Return the [x, y] coordinate for the center point of the cell that contains the specified text.  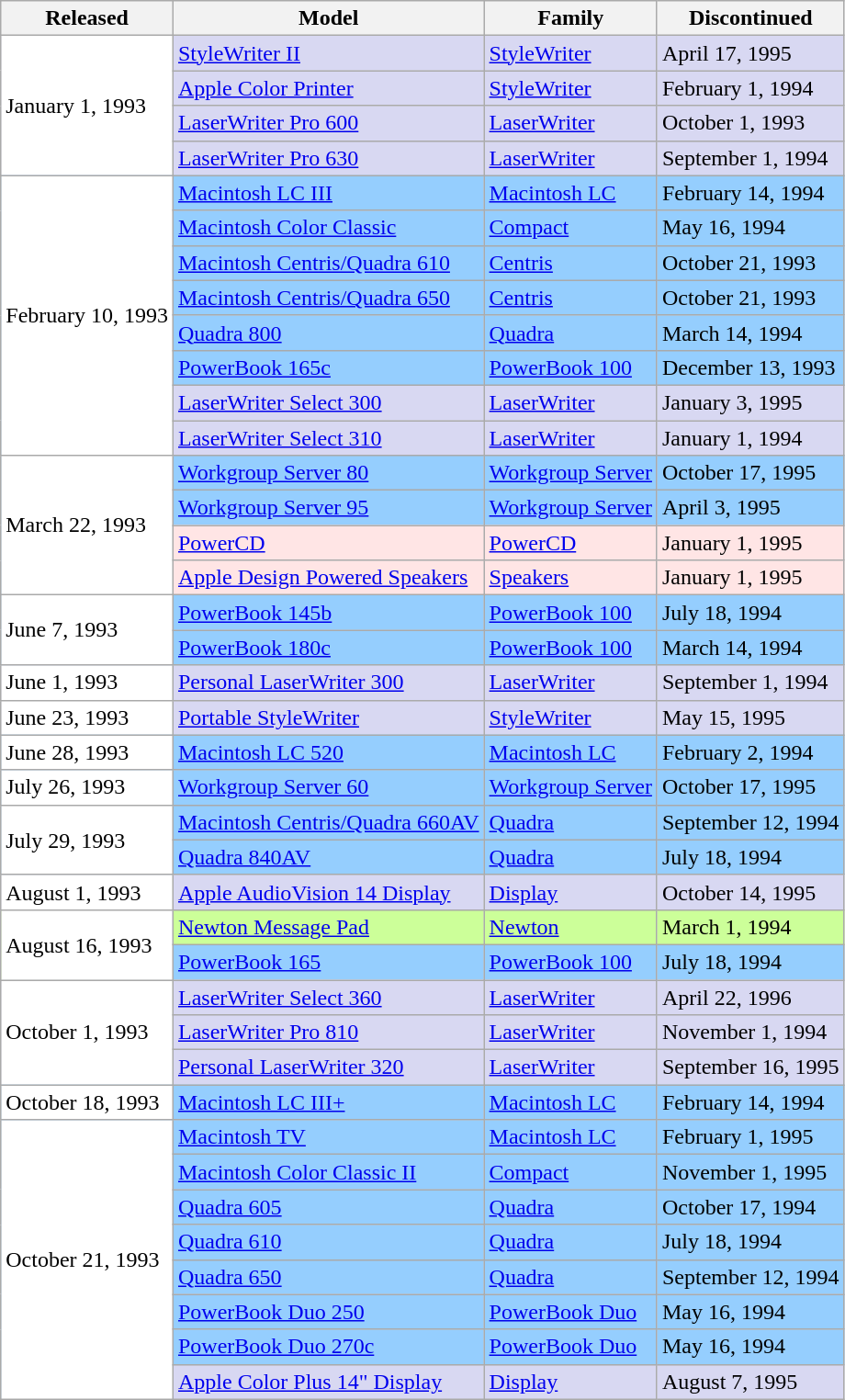
Macintosh Color Classic [329, 228]
LaserWriter Pro 600 [329, 123]
January 3, 1995 [750, 402]
Model [329, 18]
PowerBook 145b [329, 613]
Apple Design Powered Speakers [329, 578]
April 17, 1995 [750, 53]
March 1, 1994 [750, 927]
LaserWriter Pro 630 [329, 158]
PowerBook 180c [329, 648]
December 13, 1993 [750, 367]
Quadra 800 [329, 333]
Macintosh LC III+ [329, 1102]
PowerBook 165c [329, 367]
Quadra 650 [329, 1277]
Personal LaserWriter 300 [329, 683]
PowerBook Duo 270c [329, 1347]
March 22, 1993 [87, 525]
LaserWriter Select 360 [329, 997]
October 17, 1994 [750, 1207]
StyleWriter II [329, 53]
Speakers [570, 578]
Workgroup Server 60 [329, 787]
October 18, 1993 [87, 1102]
July 26, 1993 [87, 787]
January 1, 1993 [87, 106]
LaserWriter Select 300 [329, 402]
February 1, 1995 [750, 1137]
August 16, 1993 [87, 944]
Released [87, 18]
February 1, 1994 [750, 88]
Macintosh LC 520 [329, 752]
Apple Color Plus 14" Display [329, 1382]
Quadra 610 [329, 1242]
Quadra 840AV [329, 857]
Macintosh Centris/Quadra 660AV [329, 822]
September 16, 1995 [750, 1067]
LaserWriter Pro 810 [329, 1033]
April 22, 1996 [750, 997]
Family [570, 18]
June 1, 1993 [87, 683]
January 1, 1994 [750, 438]
Macintosh Centris/Quadra 610 [329, 263]
LaserWriter Select 310 [329, 438]
Quadra 605 [329, 1207]
November 1, 1994 [750, 1033]
PowerBook Duo 250 [329, 1312]
Discontinued [750, 18]
Newton [570, 927]
May 15, 1995 [750, 717]
Macintosh LC III [329, 193]
February 2, 1994 [750, 752]
November 1, 1995 [750, 1172]
October 14, 1995 [750, 892]
August 7, 1995 [750, 1382]
Newton Message Pad [329, 927]
Apple AudioVision 14 Display [329, 892]
Apple Color Printer [329, 88]
July 29, 1993 [87, 840]
Portable StyleWriter [329, 717]
PowerBook 165 [329, 962]
April 3, 1995 [750, 508]
February 10, 1993 [87, 315]
Macintosh TV [329, 1137]
June 7, 1993 [87, 630]
Macintosh Centris/Quadra 650 [329, 298]
June 28, 1993 [87, 752]
Workgroup Server 95 [329, 508]
Workgroup Server 80 [329, 473]
August 1, 1993 [87, 892]
June 23, 1993 [87, 717]
Macintosh Color Classic II [329, 1172]
Personal LaserWriter 320 [329, 1067]
